Pinpoint the cell where the given text exists, returning its [x, y] midpoint coordinate. 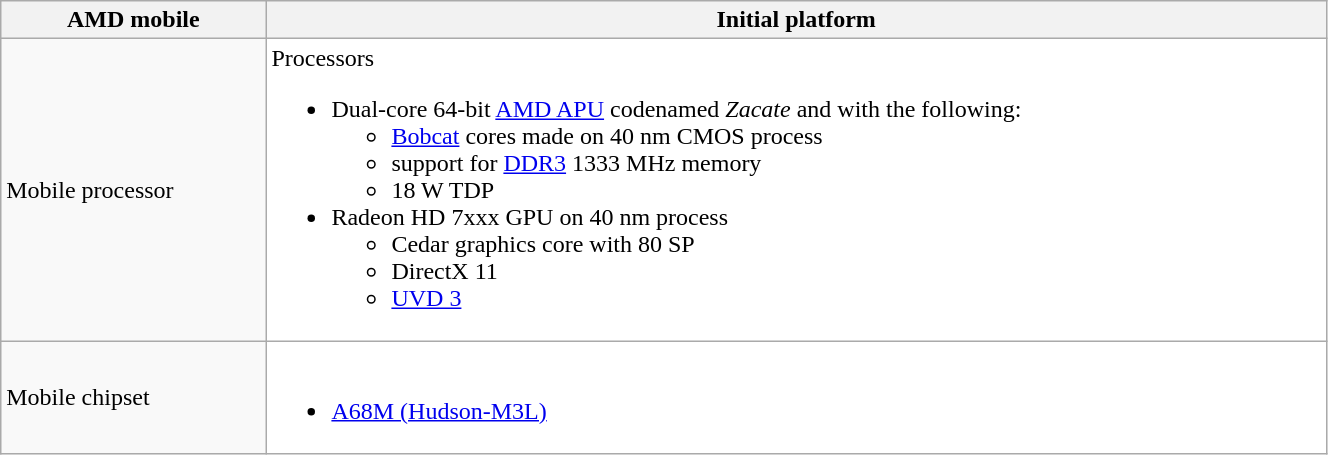
Mobile processor [134, 190]
AMD mobile [134, 20]
Initial platform [796, 20]
A68M (Hudson-M3L) [796, 398]
Mobile chipset [134, 398]
